For the text-containing cell, return its midpoint in (X, Y) coordinate format. 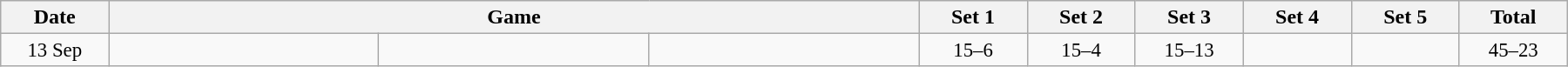
Set 3 (1189, 17)
Set 4 (1297, 17)
Date (55, 17)
Game (514, 17)
Set 1 (973, 17)
Set 2 (1081, 17)
Total (1513, 17)
Set 5 (1405, 17)
15–4 (1081, 50)
45–23 (1513, 50)
13 Sep (55, 50)
15–13 (1189, 50)
15–6 (973, 50)
